From the cell containing the given text, extract its center point as [x, y] coordinate. 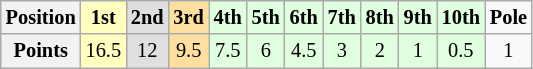
Pole [508, 17]
6 [266, 51]
2 [380, 51]
2nd [148, 17]
5th [266, 17]
6th [304, 17]
9th [418, 17]
10th [461, 17]
4.5 [304, 51]
Points [41, 51]
3 [342, 51]
12 [148, 51]
1st [104, 17]
9.5 [189, 51]
7.5 [228, 51]
4th [228, 17]
3rd [189, 17]
16.5 [104, 51]
0.5 [461, 51]
Position [41, 17]
7th [342, 17]
8th [380, 17]
